Extract the [X, Y] coordinate from the center of the cell holding the provided text.  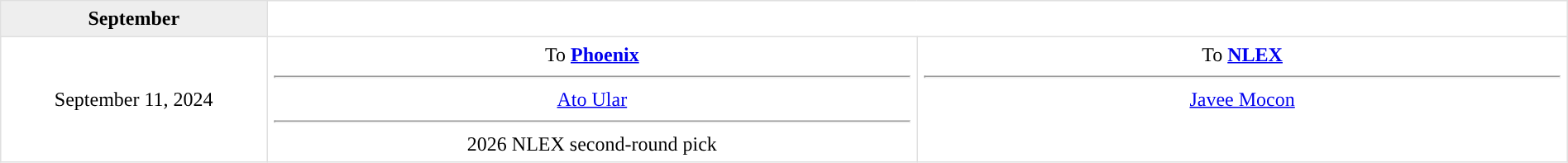
To PhoenixAto Ular2026 NLEX second-round pick [592, 99]
September 11, 2024 [134, 99]
September [134, 19]
To NLEXJavee Mocon [1242, 99]
